Extract the [X, Y] coordinate from the center of the cell holding the provided text.  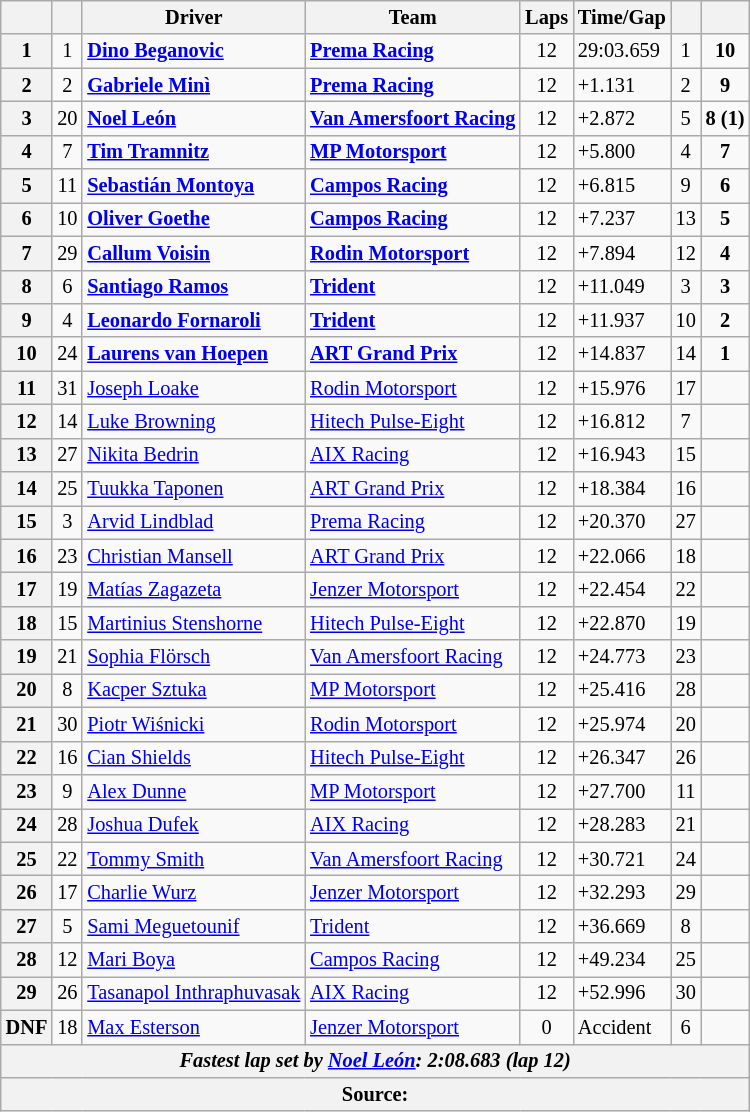
Sami Meguetounif [194, 926]
+22.066 [622, 556]
Matías Zagazeta [194, 589]
+18.384 [622, 489]
+32.293 [622, 892]
Tuukka Taponen [194, 489]
Fastest lap set by Noel León: 2:08.683 (lap 12) [376, 1061]
+25.974 [622, 724]
Christian Mansell [194, 556]
Joseph Loake [194, 388]
Kacper Sztuka [194, 690]
+24.773 [622, 657]
Joshua Dufek [194, 825]
0 [546, 1027]
+20.370 [622, 522]
Source: [376, 1094]
+30.721 [622, 859]
Sophia Flörsch [194, 657]
+49.234 [622, 960]
DNF [27, 1027]
29:03.659 [622, 51]
Luke Browning [194, 421]
8 (1) [726, 118]
+11.049 [622, 287]
Accident [622, 1027]
+1.131 [622, 85]
+26.347 [622, 758]
Nikita Bedrin [194, 455]
+16.943 [622, 455]
Team [412, 17]
Charlie Wurz [194, 892]
Piotr Wiśnicki [194, 724]
Mari Boya [194, 960]
31 [67, 388]
Alex Dunne [194, 791]
Tim Tramnitz [194, 152]
Laurens van Hoepen [194, 354]
+16.812 [622, 421]
+25.416 [622, 690]
Dino Beganovic [194, 51]
Driver [194, 17]
Leonardo Fornaroli [194, 320]
+52.996 [622, 993]
+6.815 [622, 186]
Tasanapol Inthraphuvasak [194, 993]
+22.454 [622, 589]
+28.283 [622, 825]
Santiago Ramos [194, 287]
+22.870 [622, 623]
Callum Voisin [194, 253]
+11.937 [622, 320]
+7.894 [622, 253]
Max Esterson [194, 1027]
+36.669 [622, 926]
Oliver Goethe [194, 219]
Arvid Lindblad [194, 522]
Time/Gap [622, 17]
Sebastián Montoya [194, 186]
Noel León [194, 118]
Cian Shields [194, 758]
+27.700 [622, 791]
Gabriele Minì [194, 85]
+5.800 [622, 152]
+7.237 [622, 219]
Martinius Stenshorne [194, 623]
+15.976 [622, 388]
Laps [546, 17]
Tommy Smith [194, 859]
+2.872 [622, 118]
+14.837 [622, 354]
